For the text-containing cell, return its midpoint in [x, y] coordinate format. 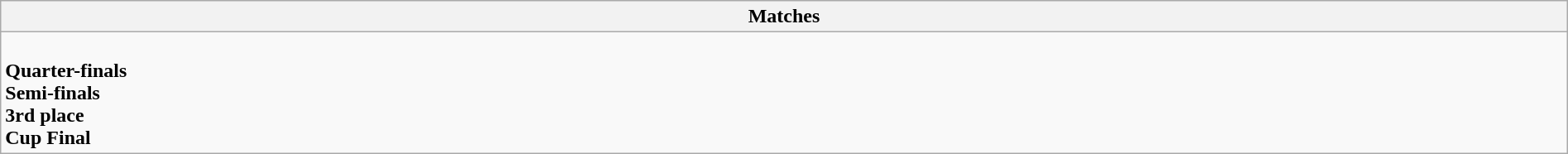
Matches [784, 17]
Quarter-finals Semi-finals 3rd place Cup Final [784, 93]
